Locate the cell with the specified text and output its (X, Y) center coordinate. 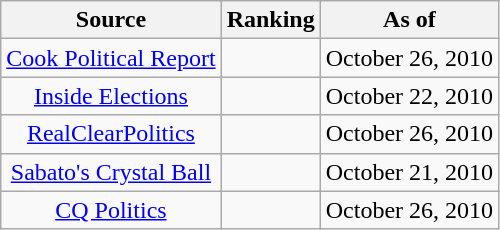
Ranking (270, 20)
October 21, 2010 (409, 172)
Cook Political Report (111, 58)
Inside Elections (111, 96)
Source (111, 20)
RealClearPolitics (111, 134)
Sabato's Crystal Ball (111, 172)
October 22, 2010 (409, 96)
CQ Politics (111, 210)
As of (409, 20)
